Return the [x, y] coordinate for the center point of the cell that contains the specified text.  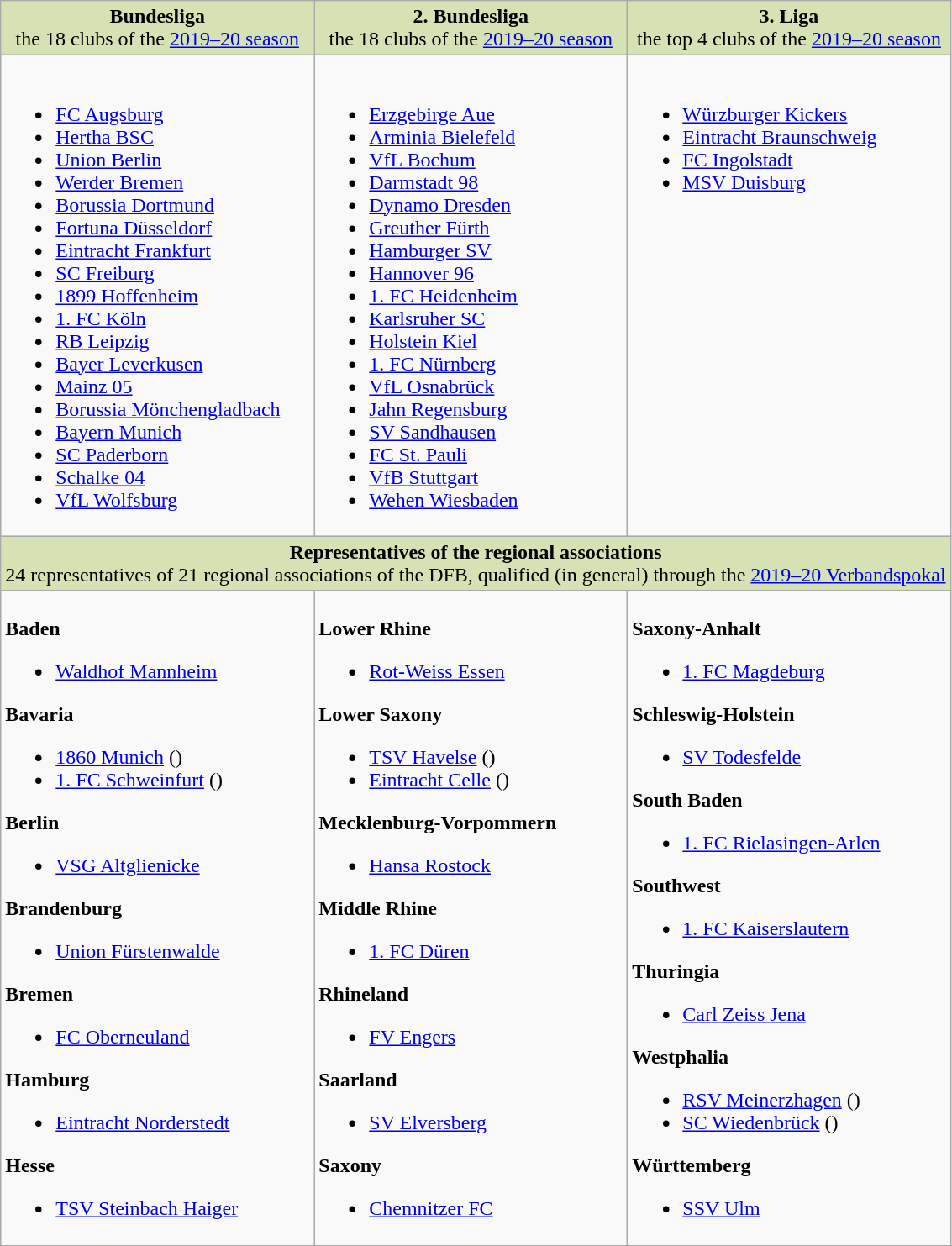
2. Bundesligathe 18 clubs of the 2019–20 season [471, 29]
3. Ligathe top 4 clubs of the 2019–20 season [789, 29]
Würzburger KickersEintracht BraunschweigFC IngolstadtMSV Duisburg [789, 296]
Bundesligathe 18 clubs of the 2019–20 season [158, 29]
